Locate the cell with the specified text and output its (X, Y) center coordinate. 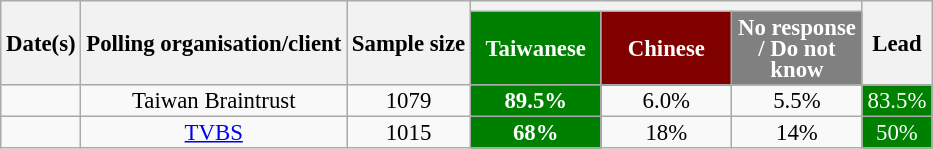
18% (666, 133)
89.5% (536, 101)
68% (536, 133)
6.0% (666, 101)
Polling organisation/client (214, 43)
Taiwanese (536, 49)
14% (798, 133)
TVBS (214, 133)
83.5% (896, 101)
5.5% (798, 101)
Sample size (409, 43)
1015 (409, 133)
Date(s) (41, 43)
Taiwan Braintrust (214, 101)
Lead (896, 43)
Chinese (666, 49)
No response / Do not know (798, 49)
50% (896, 133)
1079 (409, 101)
